Provide the [X, Y] coordinate of the cell's center where the given text is located.  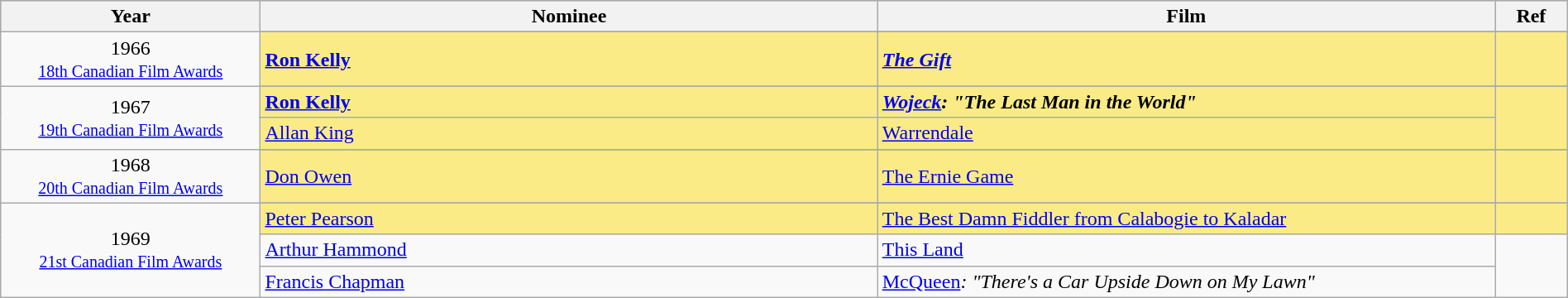
Year [131, 17]
The Ernie Game [1186, 175]
Ref [1532, 17]
The Gift [1186, 60]
Film [1186, 17]
196921st Canadian Film Awards [131, 250]
The Best Damn Fiddler from Calabogie to Kaladar [1186, 219]
Peter Pearson [569, 219]
Francis Chapman [569, 281]
Wojeck: "The Last Man in the World" [1186, 102]
Warrendale [1186, 133]
This Land [1186, 250]
196719th Canadian Film Awards [131, 118]
Don Owen [569, 175]
Allan King [569, 133]
McQueen: "There's a Car Upside Down on My Lawn" [1186, 281]
Arthur Hammond [569, 250]
196820th Canadian Film Awards [131, 175]
Nominee [569, 17]
196618th Canadian Film Awards [131, 60]
